Return the [x, y] coordinate for the center point of the cell that contains the specified text.  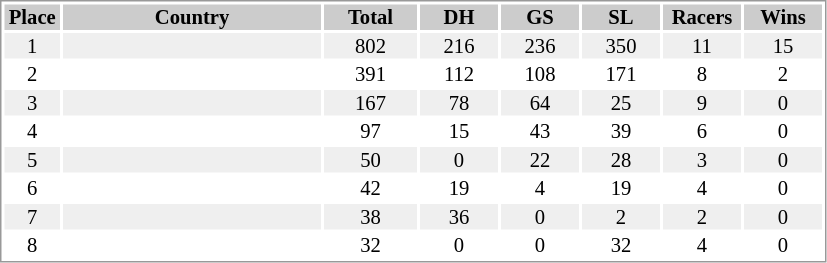
Total [370, 17]
9 [702, 103]
391 [370, 75]
167 [370, 103]
64 [540, 103]
11 [702, 46]
350 [621, 46]
36 [459, 217]
97 [370, 131]
78 [459, 103]
42 [370, 189]
DH [459, 17]
38 [370, 217]
Wins [783, 17]
Racers [702, 17]
SL [621, 17]
5 [32, 160]
GS [540, 17]
171 [621, 75]
1 [32, 46]
Country [192, 17]
28 [621, 160]
236 [540, 46]
112 [459, 75]
Place [32, 17]
802 [370, 46]
25 [621, 103]
108 [540, 75]
39 [621, 131]
43 [540, 131]
50 [370, 160]
7 [32, 217]
216 [459, 46]
22 [540, 160]
